Return (x, y) of the center of cell containing provided text 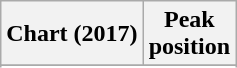
Chart (2017) (72, 34)
Peak position (189, 34)
